Return [x, y] of the center of cell containing provided text 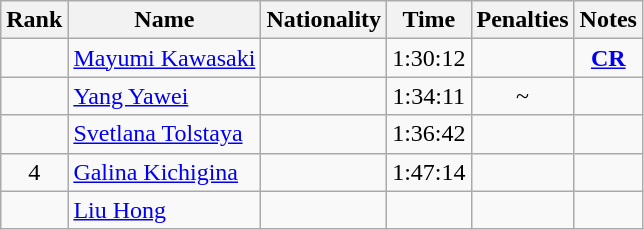
Galina Kichigina [164, 172]
Name [164, 20]
1:47:14 [429, 172]
Rank [34, 20]
Liu Hong [164, 210]
Notes [608, 20]
~ [522, 96]
1:34:11 [429, 96]
1:30:12 [429, 58]
Yang Yawei [164, 96]
1:36:42 [429, 134]
CR [608, 58]
Svetlana Tolstaya [164, 134]
Mayumi Kawasaki [164, 58]
Nationality [324, 20]
4 [34, 172]
Time [429, 20]
Penalties [522, 20]
